Capture the cell that displays the provided text and extract its [x, y] central coordinate. 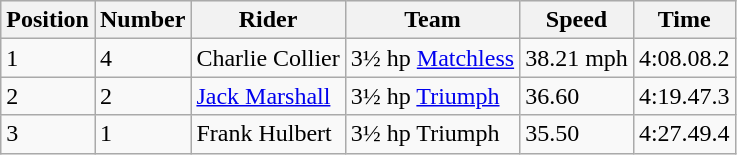
Jack Marshall [268, 96]
35.50 [577, 134]
38.21 mph [577, 58]
Speed [577, 20]
Position [48, 20]
Team [432, 20]
4:08.08.2 [684, 58]
4:19.47.3 [684, 96]
3½ hp Matchless [432, 58]
Frank Hulbert [268, 134]
36.60 [577, 96]
Time [684, 20]
4 [142, 58]
3 [48, 134]
Rider [268, 20]
Charlie Collier [268, 58]
Number [142, 20]
4:27.49.4 [684, 134]
